Return (x, y) of the center of cell containing provided text 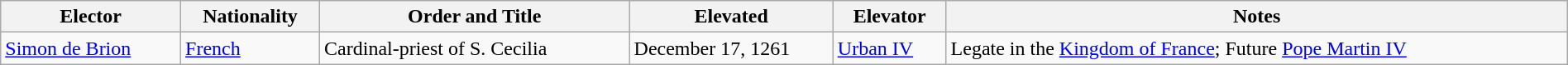
December 17, 1261 (731, 48)
French (251, 48)
Elevated (731, 17)
Urban IV (890, 48)
Nationality (251, 17)
Simon de Brion (91, 48)
Cardinal-priest of S. Cecilia (475, 48)
Legate in the Kingdom of France; Future Pope Martin IV (1257, 48)
Notes (1257, 17)
Elector (91, 17)
Elevator (890, 17)
Order and Title (475, 17)
